Return the (X, Y) coordinate for the center point of the cell that contains the specified text.  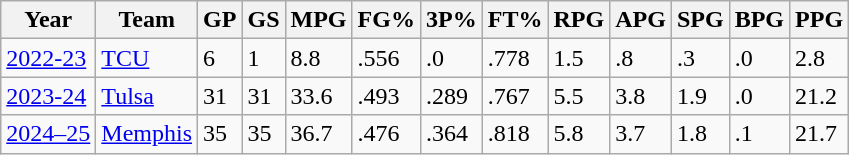
3.7 (641, 134)
Team (147, 20)
BPG (759, 20)
Year (48, 20)
2.8 (820, 58)
APG (641, 20)
1 (264, 58)
1.9 (700, 96)
2024–25 (48, 134)
.364 (451, 134)
.3 (700, 58)
5.5 (579, 96)
8.8 (318, 58)
Tulsa (147, 96)
2022-23 (48, 58)
.767 (515, 96)
.289 (451, 96)
FG% (386, 20)
1.8 (700, 134)
PPG (820, 20)
3P% (451, 20)
21.2 (820, 96)
5.8 (579, 134)
2023-24 (48, 96)
.556 (386, 58)
21.7 (820, 134)
SPG (700, 20)
1.5 (579, 58)
MPG (318, 20)
33.6 (318, 96)
Memphis (147, 134)
GP (220, 20)
36.7 (318, 134)
.476 (386, 134)
GS (264, 20)
.8 (641, 58)
.1 (759, 134)
FT% (515, 20)
RPG (579, 20)
6 (220, 58)
.818 (515, 134)
.778 (515, 58)
3.8 (641, 96)
TCU (147, 58)
.493 (386, 96)
